Search for the cell housing the specified text and yield its [x, y] center coordinate. 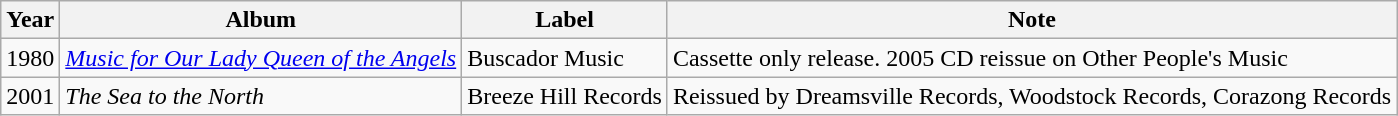
Album [261, 20]
Cassette only release. 2005 CD reissue on Other People's Music [1032, 58]
Buscador Music [565, 58]
Breeze Hill Records [565, 96]
Note [1032, 20]
2001 [30, 96]
Music for Our Lady Queen of the Angels [261, 58]
The Sea to the North [261, 96]
Label [565, 20]
Year [30, 20]
Reissued by Dreamsville Records, Woodstock Records, Corazong Records [1032, 96]
1980 [30, 58]
